Output the [X, Y] coordinate of the center of the cell containing the given text.  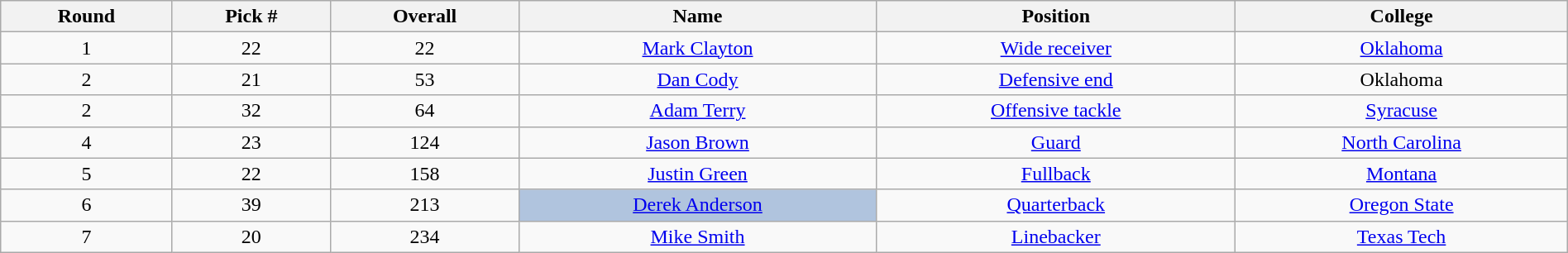
Texas Tech [1401, 236]
4 [86, 142]
1 [86, 48]
Wide receiver [1056, 48]
213 [425, 205]
Pick # [251, 17]
64 [425, 111]
Linebacker [1056, 236]
Mike Smith [697, 236]
124 [425, 142]
21 [251, 79]
Offensive tackle [1056, 111]
5 [86, 174]
7 [86, 236]
6 [86, 205]
53 [425, 79]
Adam Terry [697, 111]
Syracuse [1401, 111]
158 [425, 174]
Justin Green [697, 174]
North Carolina [1401, 142]
Round [86, 17]
Fullback [1056, 174]
32 [251, 111]
College [1401, 17]
Name [697, 17]
Overall [425, 17]
39 [251, 205]
20 [251, 236]
Oregon State [1401, 205]
Guard [1056, 142]
Dan Cody [697, 79]
Quarterback [1056, 205]
Jason Brown [697, 142]
Mark Clayton [697, 48]
23 [251, 142]
Montana [1401, 174]
Derek Anderson [697, 205]
234 [425, 236]
Defensive end [1056, 79]
Position [1056, 17]
